Detect which cell encompasses the target text, then output its (x, y) center coordinate. 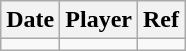
Player (99, 20)
Ref (160, 20)
Date (30, 20)
